From the cell containing the given text, extract its center point as [X, Y] coordinate. 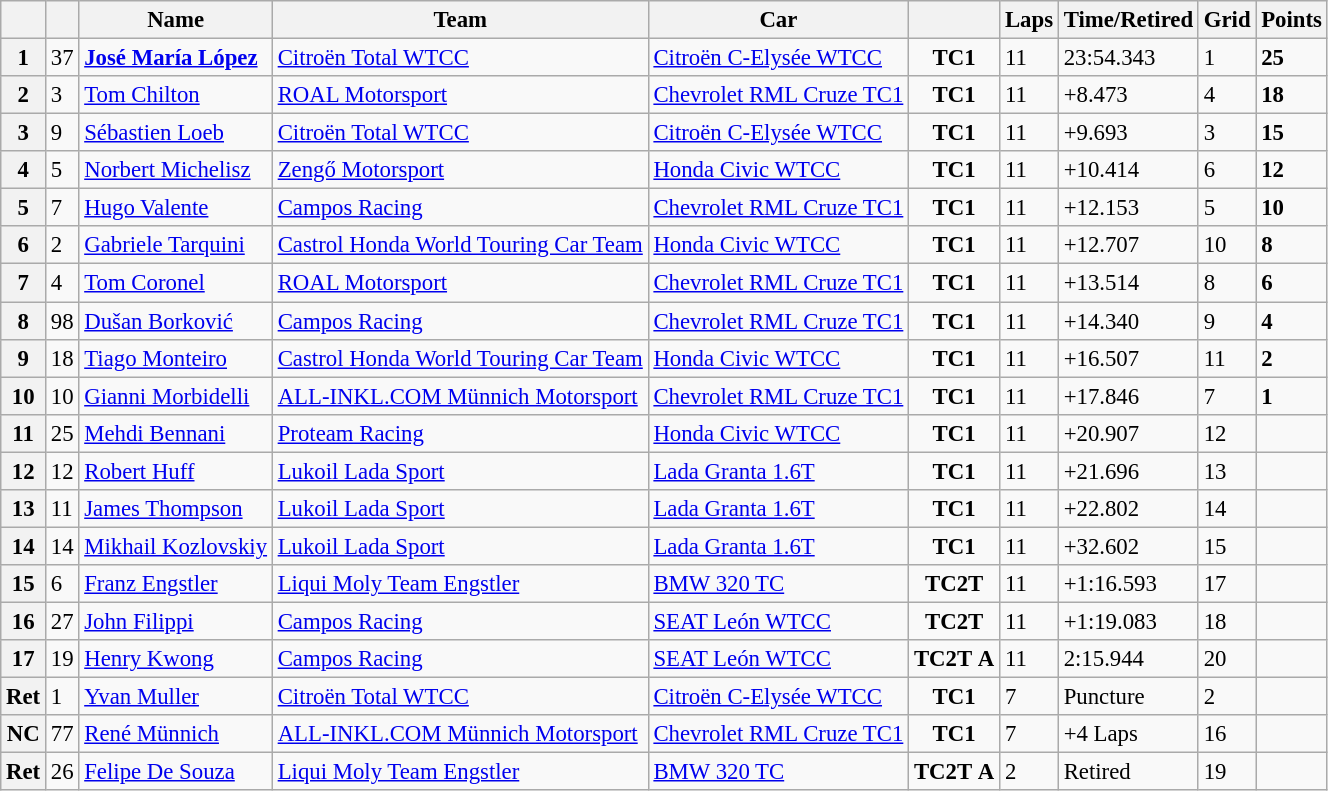
Gabriele Tarquini [176, 245]
Zengő Motorsport [460, 170]
Gianni Morbidelli [176, 396]
37 [62, 58]
Puncture [1128, 697]
Felipe De Souza [176, 772]
+1:19.083 [1128, 621]
+21.696 [1128, 471]
20 [1226, 659]
+4 Laps [1128, 734]
+12.707 [1128, 245]
+8.473 [1128, 95]
27 [62, 621]
Dušan Borković [176, 321]
Tom Coronel [176, 283]
Norbert Michelisz [176, 170]
23:54.343 [1128, 58]
77 [62, 734]
Robert Huff [176, 471]
+10.414 [1128, 170]
NC [24, 734]
Name [176, 20]
José María López [176, 58]
Sébastien Loeb [176, 133]
Henry Kwong [176, 659]
Mikhail Kozlovskiy [176, 546]
Tom Chilton [176, 95]
Time/Retired [1128, 20]
Mehdi Bennani [176, 433]
+14.340 [1128, 321]
+17.846 [1128, 396]
Tiago Monteiro [176, 358]
+12.153 [1128, 208]
26 [62, 772]
Team [460, 20]
Laps [1030, 20]
+1:16.593 [1128, 584]
2:15.944 [1128, 659]
Retired [1128, 772]
+22.802 [1128, 509]
Grid [1226, 20]
Proteam Racing [460, 433]
Yvan Muller [176, 697]
James Thompson [176, 509]
98 [62, 321]
+16.507 [1128, 358]
Hugo Valente [176, 208]
René Münnich [176, 734]
+20.907 [1128, 433]
John Filippi [176, 621]
+9.693 [1128, 133]
+13.514 [1128, 283]
+32.602 [1128, 546]
Car [778, 20]
Points [1292, 20]
Franz Engstler [176, 584]
